Scan for the cell matching the given text and deliver its [X, Y] coordinate at center. 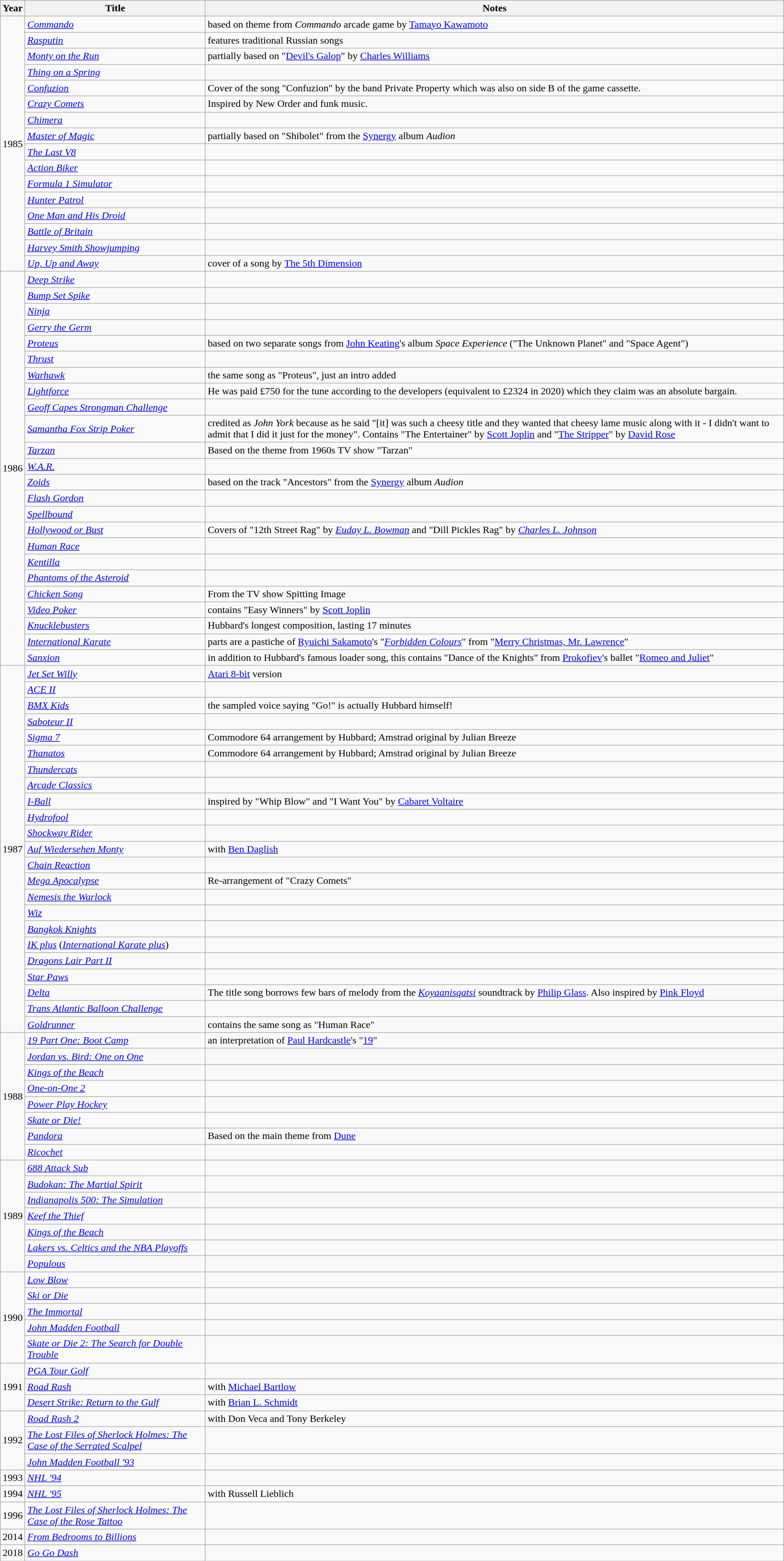
Tarzan [116, 450]
Skate or Die 2: The Search for Double Trouble [116, 1349]
with Ben Daglish [494, 849]
1992 [13, 1440]
Gerry the Germ [116, 327]
Master of Magic [116, 136]
He was paid £750 for the tune according to the developers (equivalent to £2324 in 2020) which they claim was an absolute bargain. [494, 391]
Populous [116, 1264]
Chimera [116, 120]
The title song borrows few bars of melody from the Koyaanisqatsi soundtrack by Philip Glass. Also inspired by Pink Floyd [494, 993]
inspired by "Whip Blow" and "I Want You" by Cabaret Voltaire [494, 801]
1994 [13, 1494]
John Madden Football [116, 1328]
Thanatos [116, 753]
Action Biker [116, 168]
Thundercats [116, 769]
Samantha Fox Strip Poker [116, 428]
Auf Wiedersehen Monty [116, 849]
based on two separate songs from John Keating's album Space Experience ("The Unknown Planet" and "Space Agent") [494, 343]
with Don Veca and Tony Berkeley [494, 1419]
Hunter Patrol [116, 200]
Lightforce [116, 391]
Star Paws [116, 977]
1987 [13, 849]
1989 [13, 1216]
Atari 8-bit version [494, 673]
Ski or Die [116, 1296]
John Madden Football '93 [116, 1462]
1988 [13, 1096]
in addition to Hubbard's famous loader song, this contains "Dance of the Knights" from Prokofiev's ballet "Romeo and Juliet" [494, 658]
Cover of the song "Confuzion" by the band Private Property which was also on side B of the game cassette. [494, 88]
partially based on "Devil's Galop" by Charles Williams [494, 56]
Monty on the Run [116, 56]
2018 [13, 1553]
contains the same song as "Human Race" [494, 1025]
Based on the theme from 1960s TV show "Tarzan" [494, 450]
features traditional Russian songs [494, 40]
Wiz [116, 913]
One Man and His Droid [116, 216]
Rasputin [116, 40]
2014 [13, 1537]
Hollywood or Bust [116, 530]
contains "Easy Winners" by Scott Joplin [494, 610]
Proteus [116, 343]
Knucklebusters [116, 626]
Jordan vs. Bird: One on One [116, 1056]
Sigma 7 [116, 738]
1993 [13, 1478]
with Michael Bartlow [494, 1387]
partially based on "Shibolet" from the Synergy album Audion [494, 136]
Thrust [116, 359]
Road Rash 2 [116, 1419]
Indianapolis 500: The Simulation [116, 1200]
Go Go Dash [116, 1553]
One-on-One 2 [116, 1088]
International Karate [116, 642]
BMX Kids [116, 705]
Skate or Die! [116, 1120]
Warhawk [116, 375]
Saboteur II [116, 721]
IK plus (International Karate plus) [116, 945]
Spellbound [116, 514]
Goldrunner [116, 1025]
Commando [116, 24]
an interpretation of Paul Hardcastle's "19" [494, 1041]
Jet Set Willy [116, 673]
PGA Tour Golf [116, 1371]
From Bedrooms to Billions [116, 1537]
Battle of Britain [116, 232]
The Lost Files of Sherlock Holmes: The Case of the Serrated Scalpel [116, 1440]
Covers of "12th Street Rag" by Euday L. Bowman and "Dill Pickles Rag" by Charles L. Johnson [494, 530]
Deep Strike [116, 280]
Chain Reaction [116, 865]
19 Part One: Boot Camp [116, 1041]
Desert Strike: Return to the Gulf [116, 1403]
the sampled voice saying "Go!" is actually Hubbard himself! [494, 705]
ACE II [116, 689]
1985 [13, 144]
cover of a song by The 5th Dimension [494, 264]
Re-arrangement of "Crazy Comets" [494, 881]
Crazy Comets [116, 104]
Trans Atlantic Balloon Challenge [116, 1009]
Bump Set Spike [116, 295]
Title [116, 8]
Ricochet [116, 1152]
Low Blow [116, 1280]
W.A.R. [116, 466]
parts are a pastiche of Ryuichi Sakamoto's "Forbidden Colours" from "Merry Christmas, Mr. Lawrence" [494, 642]
with Russell Lieblich [494, 1494]
Geoff Capes Strongman Challenge [116, 407]
Year [13, 8]
the same song as "Proteus", just an intro added [494, 375]
The Immortal [116, 1312]
The Lost Files of Sherlock Holmes: The Case of the Rose Tattoo [116, 1515]
1990 [13, 1318]
Video Poker [116, 610]
Power Play Hockey [116, 1104]
The Last V8 [116, 152]
Notes [494, 8]
Flash Gordon [116, 498]
NHL '94 [116, 1478]
Delta [116, 993]
Bangkok Knights [116, 929]
Phantoms of the Asteroid [116, 578]
688 Attack Sub [116, 1168]
Ninja [116, 311]
Arcade Classics [116, 785]
1996 [13, 1515]
based on the track "Ancestors" from the Synergy album Audion [494, 482]
Shockway Rider [116, 833]
Zoids [116, 482]
Formula 1 Simulator [116, 184]
Pandora [116, 1136]
Kentilla [116, 562]
Nemesis the Warlock [116, 897]
NHL '95 [116, 1494]
1986 [13, 469]
Inspired by New Order and funk music. [494, 104]
Human Race [116, 546]
I-Ball [116, 801]
Hubbard's longest composition, lasting 17 minutes [494, 626]
Confuzion [116, 88]
Mega Apocalypse [116, 881]
Budokan: The Martial Spirit [116, 1184]
Lakers vs. Celtics and the NBA Playoffs [116, 1248]
with Brian L. Schmidt [494, 1403]
Chicken Song [116, 594]
based on theme from Commando arcade game by Tamayo Kawamoto [494, 24]
Keef the Thief [116, 1216]
Thing on a Spring [116, 72]
Sanxion [116, 658]
Hydrofool [116, 817]
Road Rash [116, 1387]
Based on the main theme from Dune [494, 1136]
1991 [13, 1387]
From the TV show Spitting Image [494, 594]
Up, Up and Away [116, 264]
Dragons Lair Part II [116, 960]
Harvey Smith Showjumping [116, 248]
